Identify which cell holds the provided text, then report its [x, y] central coordinate. 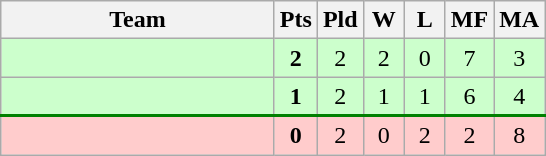
7 [469, 58]
6 [469, 96]
4 [520, 96]
MA [520, 20]
Pts [296, 20]
L [424, 20]
8 [520, 136]
MF [469, 20]
3 [520, 58]
W [384, 20]
Pld [340, 20]
Team [138, 20]
